Identify which cell holds the provided text, then report its [x, y] central coordinate. 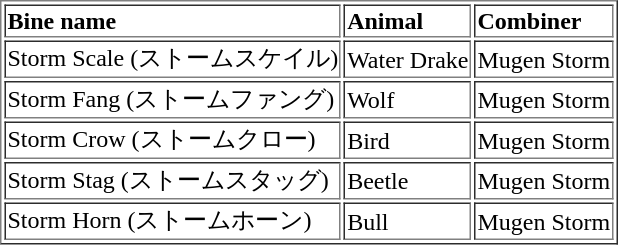
Water Drake [408, 59]
Storm Horn (ストームホーン) [172, 221]
Bird [408, 141]
Storm Fang (ストームファング) [172, 100]
Bull [408, 221]
Storm Crow (ストームクロー) [172, 141]
Bine name [172, 20]
Storm Stag (ストームスタッグ) [172, 181]
Storm Scale (ストームスケイル) [172, 59]
Combiner [544, 20]
Animal [408, 20]
Wolf [408, 100]
Beetle [408, 181]
